Scan for the cell matching the given text and deliver its (X, Y) coordinate at center. 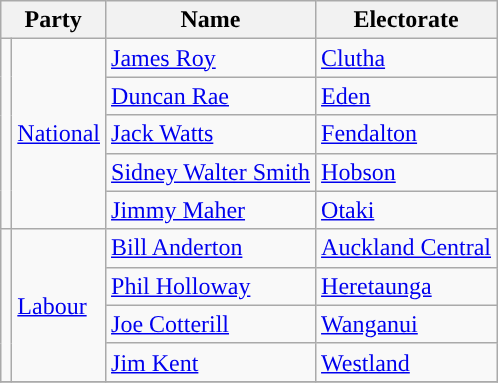
Wanganui (406, 324)
Clutha (406, 58)
Eden (406, 96)
James Roy (211, 58)
Name (211, 20)
Joe Cotterill (211, 324)
Bill Anderton (211, 248)
Jimmy Maher (211, 210)
Otaki (406, 210)
Electorate (406, 20)
Fendalton (406, 134)
Party (54, 20)
Hobson (406, 172)
Phil Holloway (211, 286)
Sidney Walter Smith (211, 172)
Labour (59, 305)
Jack Watts (211, 134)
Heretaunga (406, 286)
National (59, 134)
Jim Kent (211, 362)
Westland (406, 362)
Duncan Rae (211, 96)
Auckland Central (406, 248)
